Find where the given text appears and provide that cell's center as [x, y] coordinate. 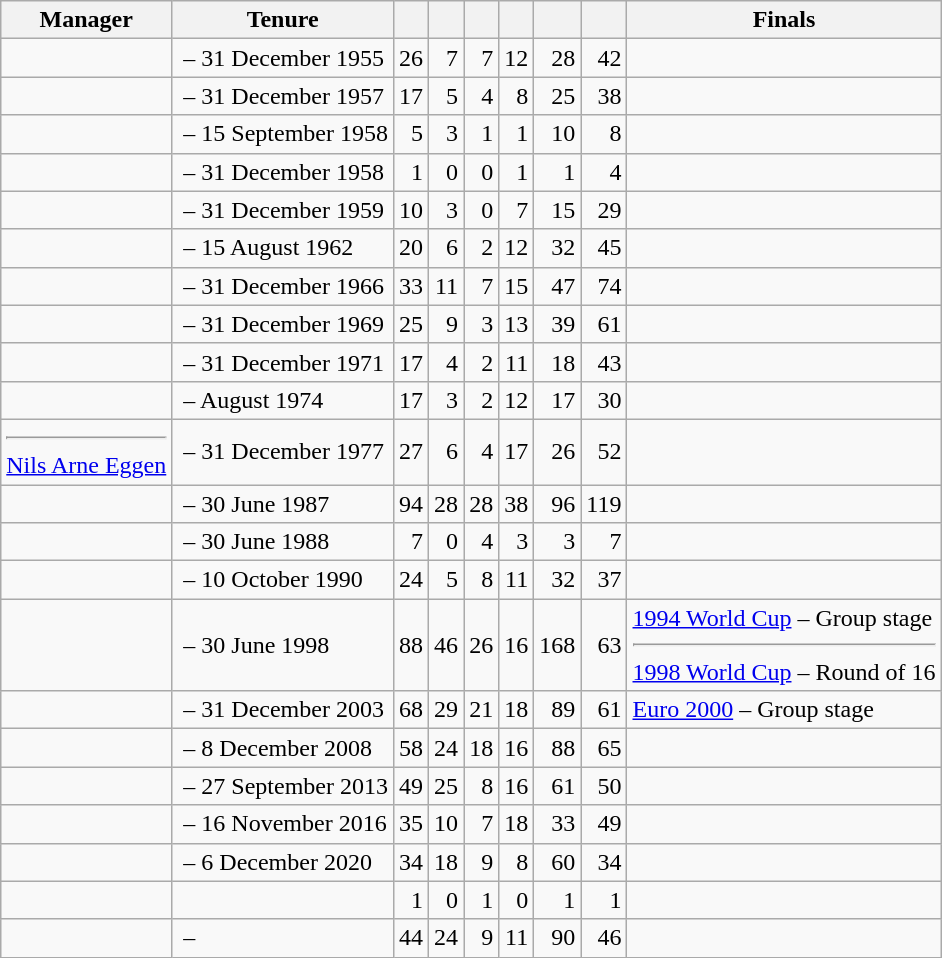
– 31 December 1969 [283, 324]
– 31 December 1958 [283, 172]
20 [410, 248]
– 8 December 2008 [283, 748]
– 30 June 1998 [283, 645]
50 [604, 786]
Manager [86, 20]
– 16 November 2016 [283, 824]
Nils Arne Eggen [86, 452]
– 10 October 1990 [283, 580]
1994 World Cup – Group stage1998 World Cup – Round of 16 [784, 645]
90 [558, 938]
60 [558, 862]
94 [410, 503]
58 [410, 748]
37 [604, 580]
– August 1974 [283, 400]
– 31 December 1955 [283, 58]
Tenure [283, 20]
– 31 December 1971 [283, 362]
– 31 December 1957 [283, 96]
119 [604, 503]
– 31 December 2003 [283, 710]
– 31 December 1966 [283, 286]
96 [558, 503]
Euro 2000 – Group stage [784, 710]
44 [410, 938]
42 [604, 58]
– 30 June 1987 [283, 503]
35 [410, 824]
– 27 September 2013 [283, 786]
74 [604, 286]
– [283, 938]
89 [558, 710]
68 [410, 710]
– 15 September 1958 [283, 134]
65 [604, 748]
– 31 December 1977 [283, 452]
21 [482, 710]
43 [604, 362]
– 31 December 1959 [283, 210]
13 [516, 324]
39 [558, 324]
45 [604, 248]
30 [604, 400]
27 [410, 452]
63 [604, 645]
168 [558, 645]
52 [604, 452]
– 6 December 2020 [283, 862]
Finals [784, 20]
– 30 June 1988 [283, 542]
47 [558, 286]
– 15 August 1962 [283, 248]
